Search for the cell housing the specified text and yield its (x, y) center coordinate. 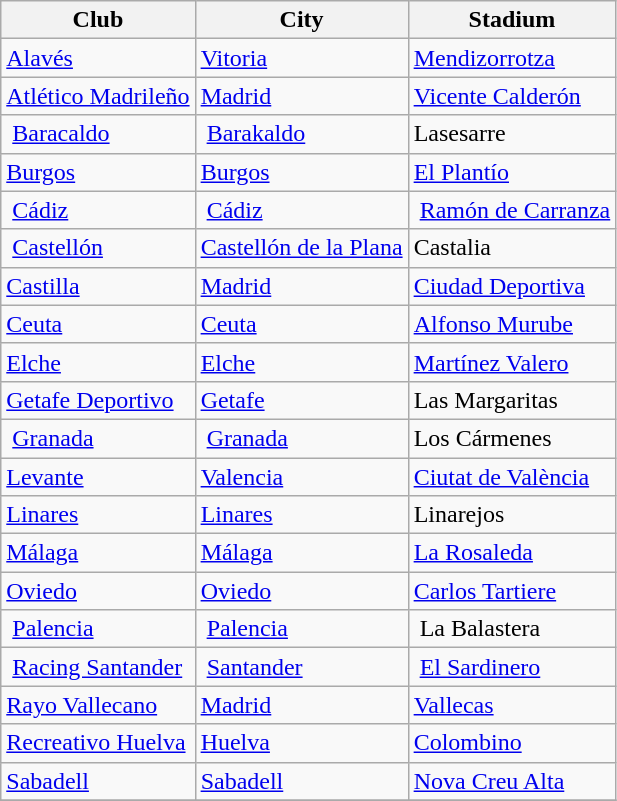
La Balastera (512, 629)
Getafe Deportivo (98, 400)
Castilla (98, 286)
Ciudad Deportiva (512, 286)
Martínez Valero (512, 362)
Castellón (98, 248)
Las Margaritas (512, 400)
Lasesarre (512, 134)
Nova Creu Alta (512, 781)
Carlos Tartiere (512, 591)
Vicente Calderón (512, 96)
Castalia (512, 248)
Baracaldo (98, 134)
Ciutat de València (512, 477)
Alfonso Murube (512, 324)
Club (98, 20)
Los Cármenes (512, 438)
Vallecas (512, 705)
Colombino (512, 743)
Alavés (98, 58)
Rayo Vallecano (98, 705)
Levante (98, 477)
Stadium (512, 20)
Atlético Madrileño (98, 96)
Valencia (302, 477)
Castellón de la Plana (302, 248)
Recreativo Huelva (98, 743)
Ramón de Carranza (512, 210)
Huelva (302, 743)
El Sardinero (512, 667)
La Rosaleda (512, 553)
Getafe (302, 400)
El Plantío (512, 172)
Santander (302, 667)
City (302, 20)
Barakaldo (302, 134)
Linarejos (512, 515)
Mendizorrotza (512, 58)
Vitoria (302, 58)
Racing Santander (98, 667)
